Capture the cell that displays the provided text and extract its [X, Y] central coordinate. 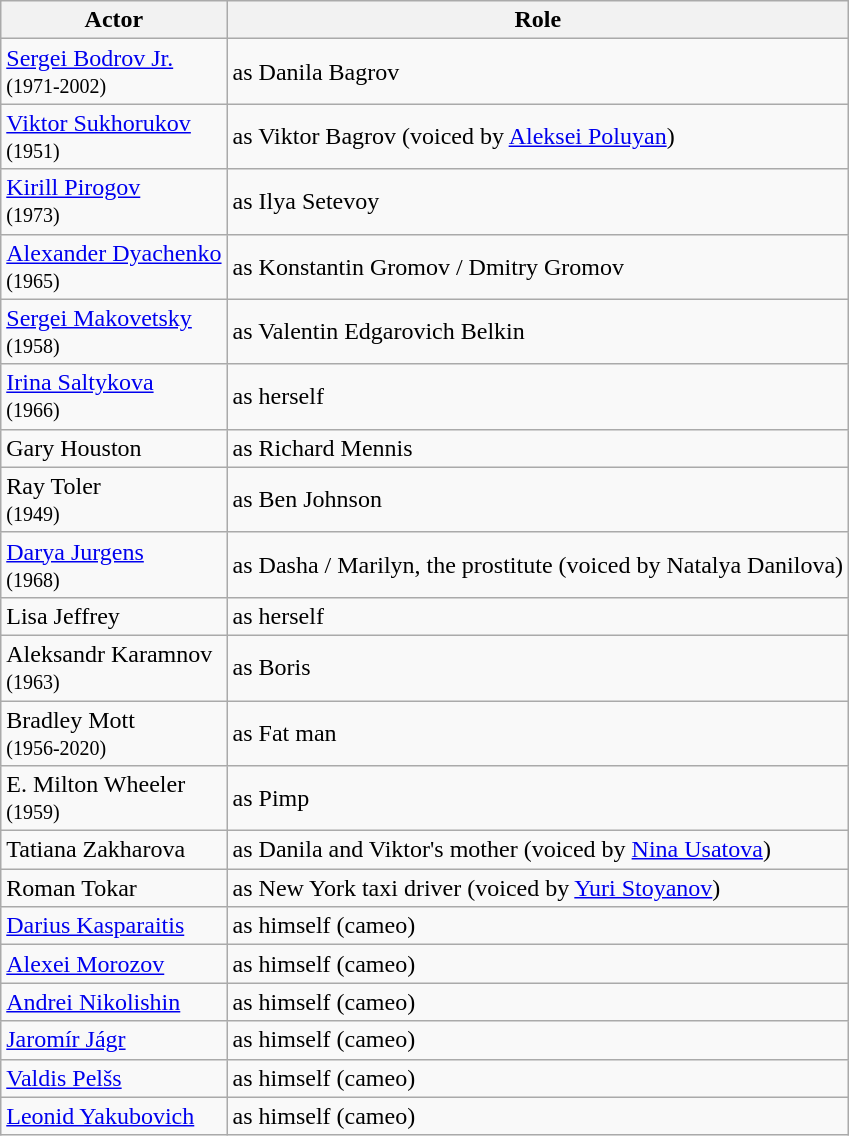
Sergei Makovetsky(1958) [114, 332]
Jaromír Jágr [114, 1040]
Roman Tokar [114, 888]
Actor [114, 20]
Ray Toler(1949) [114, 500]
Darius Kasparaitis [114, 926]
Role [538, 20]
E. Milton Wheeler(1959) [114, 798]
as Konstantin Gromov / Dmitry Gromov [538, 266]
as Boris [538, 668]
Andrei Nikolishin [114, 1002]
Gary Houston [114, 448]
as Valentin Edgarovich Belkin [538, 332]
Lisa Jeffrey [114, 616]
Alexei Morozov [114, 964]
as New York taxi driver (voiced by Yuri Stoyanov) [538, 888]
as Ben Johnson [538, 500]
Tatiana Zakharova [114, 850]
Viktor Sukhorukov(1951) [114, 136]
as Ilya Setevoy [538, 202]
as Fat man [538, 732]
Valdis Pelšs [114, 1078]
Irina Saltykova(1966) [114, 396]
as Dasha / Marilyn, the prostitute (voiced by Natalya Danilova) [538, 564]
Bradley Mott(1956-2020) [114, 732]
as Pimp [538, 798]
Kirill Pirogov(1973) [114, 202]
as Danila Bagrov [538, 72]
Leonid Yakubovich [114, 1116]
as Danila and Viktor's mother (voiced by Nina Usatova) [538, 850]
Sergei Bodrov Jr.(1971-2002) [114, 72]
Darya Jurgens(1968) [114, 564]
as Viktor Bagrov (voiced by Aleksei Poluyan) [538, 136]
as Richard Mennis [538, 448]
Alexander Dyachenko(1965) [114, 266]
Aleksandr Karamnov(1963) [114, 668]
